Scan for the cell matching the given text and deliver its [X, Y] coordinate at center. 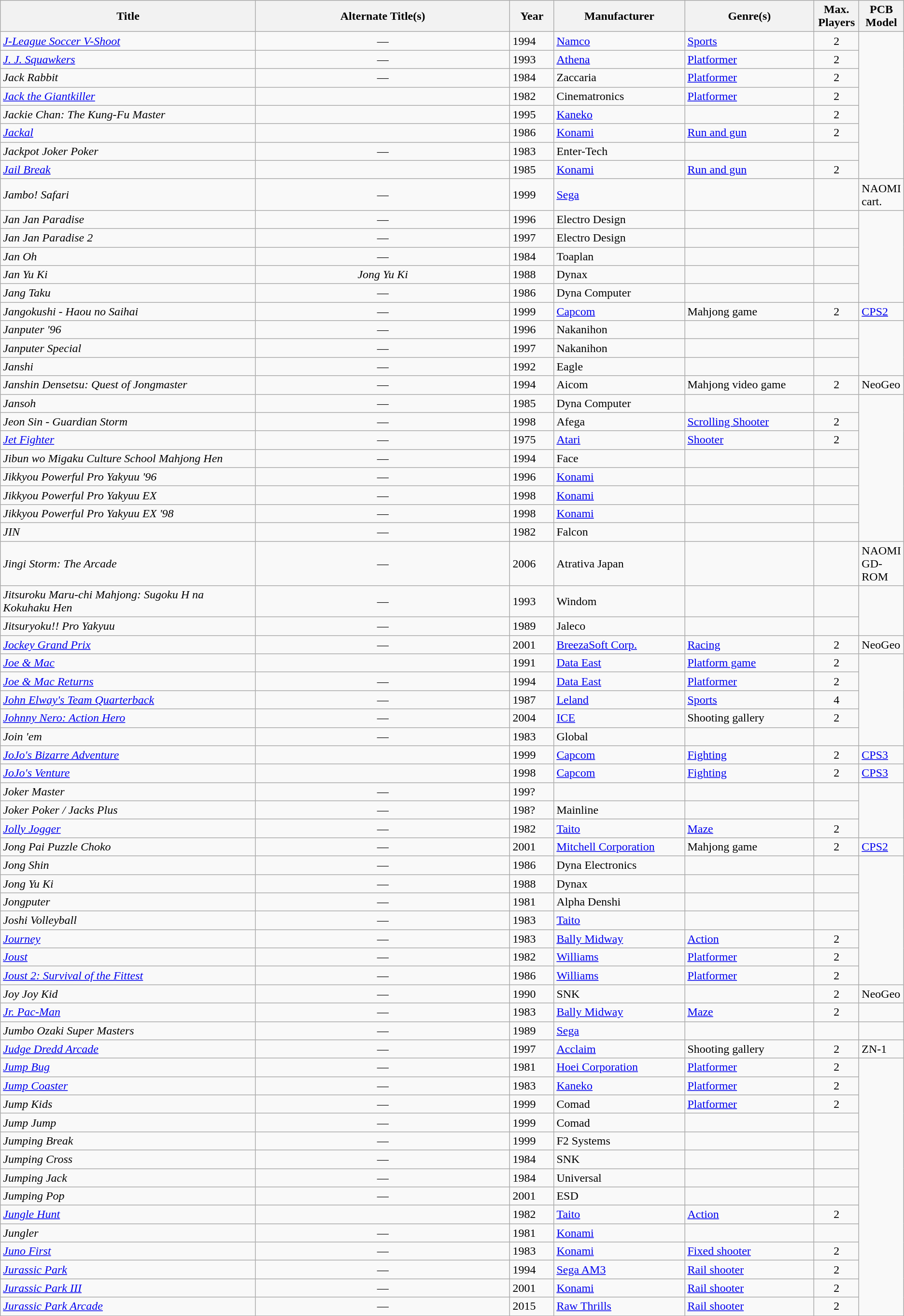
Toaplan [619, 256]
Alternate Title(s) [382, 16]
BreezaSoft Corp. [619, 645]
Jurassic Park [128, 1270]
Joust 2: Survival of the Fittest [128, 976]
Jungle Hunt [128, 1215]
Jangokushi - Haou no Saihai [128, 311]
Jump Kids [128, 1104]
Jan Jan Paradise 2 [128, 238]
Eagle [619, 367]
Jumping Break [128, 1141]
Jong Pai Puzzle Choko [128, 847]
Jikkyou Powerful Pro Yakyuu EX [128, 495]
Jolly Jogger [128, 828]
Jumping Pop [128, 1196]
Hoei Corporation [619, 1067]
Atrativa Japan [619, 563]
Namco [619, 41]
Jikkyou Powerful Pro Yakyuu '96 [128, 477]
ESD [619, 1196]
PCB Model [881, 16]
Jitsuryoku!! Pro Yakyuu [128, 626]
Jingi Storm: The Arcade [128, 563]
Face [619, 458]
Joker Poker / Jacks Plus [128, 810]
Acclaim [619, 1049]
Year [532, 16]
Jump Bug [128, 1067]
Jaleco [619, 626]
Mainline [619, 810]
Jackal [128, 133]
Jansoh [128, 403]
Manufacturer [619, 16]
Jet Fighter [128, 440]
Mahjong video game [749, 385]
Platform game [749, 663]
Max. Players [836, 16]
Jurassic Park III [128, 1288]
J-League Soccer V-Shoot [128, 41]
2015 [532, 1306]
Joust [128, 957]
Jikkyou Powerful Pro Yakyuu EX '98 [128, 513]
Raw Thrills [619, 1306]
Jockey Grand Prix [128, 645]
2006 [532, 563]
Joe & Mac Returns [128, 681]
Janshin Densetsu: Quest of Jongmaster [128, 385]
Alpha Denshi [619, 902]
Aicom [619, 385]
Jitsuroku Maru-chi Mahjong: Sugoku H na Kokuhaku Hen [128, 602]
Joker Master [128, 792]
Universal [619, 1178]
Jackpot Joker Poker [128, 151]
Athena [619, 59]
Mitchell Corporation [619, 847]
Juno First [128, 1251]
1995 [532, 114]
Jump Coaster [128, 1086]
Jumping Cross [128, 1159]
Jan Yu Ki [128, 275]
Jumbo Ozaki Super Masters [128, 1031]
Jan Oh [128, 256]
Jongputer [128, 902]
Join 'em [128, 736]
Global [619, 736]
Fixed shooter [749, 1251]
NAOMI cart. [881, 194]
1992 [532, 367]
JIN [128, 532]
Jackie Chan: The Kung-Fu Master [128, 114]
Jibun wo Migaku Culture School Mahjong Hen [128, 458]
Jack the Giantkiller [128, 96]
1990 [532, 994]
Jumping Jack [128, 1178]
John Elway's Team Quarterback [128, 700]
Janputer '96 [128, 330]
Atari [619, 440]
Scrolling Shooter [749, 422]
2004 [532, 718]
199? [532, 792]
Johnny Nero: Action Hero [128, 718]
Zaccaria [619, 78]
F2 Systems [619, 1141]
Sega AM3 [619, 1270]
NAOMI GD-ROM [881, 563]
Jan Jan Paradise [128, 219]
1987 [532, 700]
Enter-Tech [619, 151]
JoJo's Bizarre Adventure [128, 755]
4 [836, 700]
Jeon Sin - Guardian Storm [128, 422]
Title [128, 16]
Cinematronics [619, 96]
J. J. Squawkers [128, 59]
1975 [532, 440]
Genre(s) [749, 16]
Shooter [749, 440]
Jr. Pac-Man [128, 1012]
JoJo's Venture [128, 773]
Joy Joy Kid [128, 994]
Janshi [128, 367]
Falcon [619, 532]
Jambo! Safari [128, 194]
Jump Jump [128, 1122]
1991 [532, 663]
Joe & Mac [128, 663]
Afega [619, 422]
Jail Break [128, 170]
Leland [619, 700]
Judge Dredd Arcade [128, 1049]
Jang Taku [128, 293]
Racing [749, 645]
198? [532, 810]
Jong Shin [128, 865]
Jungler [128, 1233]
ZN-1 [881, 1049]
Janputer Special [128, 348]
ICE [619, 718]
Jurassic Park Arcade [128, 1306]
Windom [619, 602]
Jack Rabbit [128, 78]
Joshi Volleyball [128, 920]
Dyna Electronics [619, 865]
Journey [128, 939]
